Locate the cell with the specified text and output its (X, Y) center coordinate. 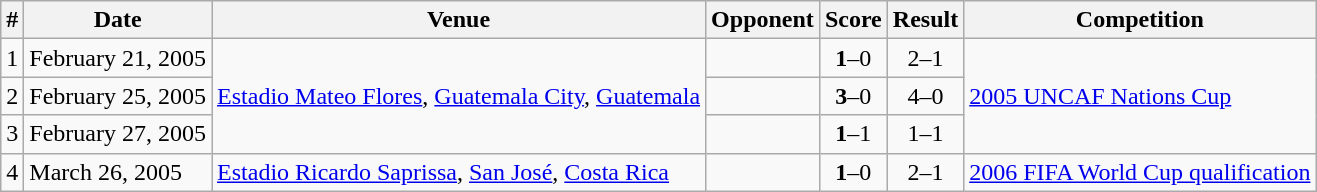
Competition (1140, 20)
2006 FIFA World Cup qualification (1140, 172)
3 (12, 134)
1 (12, 58)
March 26, 2005 (118, 172)
Score (853, 20)
4 (12, 172)
Opponent (763, 20)
February 21, 2005 (118, 58)
2 (12, 96)
Date (118, 20)
2005 UNCAF Nations Cup (1140, 96)
4–0 (925, 96)
Estadio Mateo Flores, Guatemala City, Guatemala (459, 96)
Venue (459, 20)
Estadio Ricardo Saprissa, San José, Costa Rica (459, 172)
February 27, 2005 (118, 134)
3–0 (853, 96)
Result (925, 20)
February 25, 2005 (118, 96)
# (12, 20)
